Return [X, Y] of the center of cell containing provided text 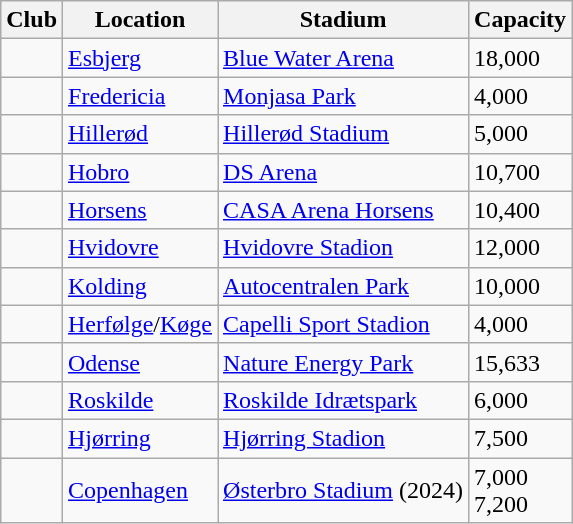
10,000 [520, 286]
Hvidovre Stadion [344, 248]
Hvidovre [140, 248]
Hillerød [140, 134]
10,700 [520, 172]
12,000 [520, 248]
15,633 [520, 362]
Odense [140, 362]
Hjørring [140, 438]
Roskilde Idrætspark [344, 400]
Hillerød Stadium [344, 134]
Nature Energy Park [344, 362]
Capacity [520, 20]
7,500 [520, 438]
Hjørring Stadion [344, 438]
Copenhagen [140, 490]
Herfølge/Køge [140, 324]
Monjasa Park [344, 96]
Blue Water Arena [344, 58]
7,0007,200 [520, 490]
Roskilde [140, 400]
Hobro [140, 172]
Location [140, 20]
Kolding [140, 286]
6,000 [520, 400]
Capelli Sport Stadion [344, 324]
Østerbro Stadium (2024) [344, 490]
DS Arena [344, 172]
5,000 [520, 134]
Club [32, 20]
CASA Arena Horsens [344, 210]
Stadium [344, 20]
10,400 [520, 210]
Esbjerg [140, 58]
Horsens [140, 210]
18,000 [520, 58]
Fredericia [140, 96]
Autocentralen Park [344, 286]
